Return the (x, y) coordinate for the center point of the cell that contains the specified text.  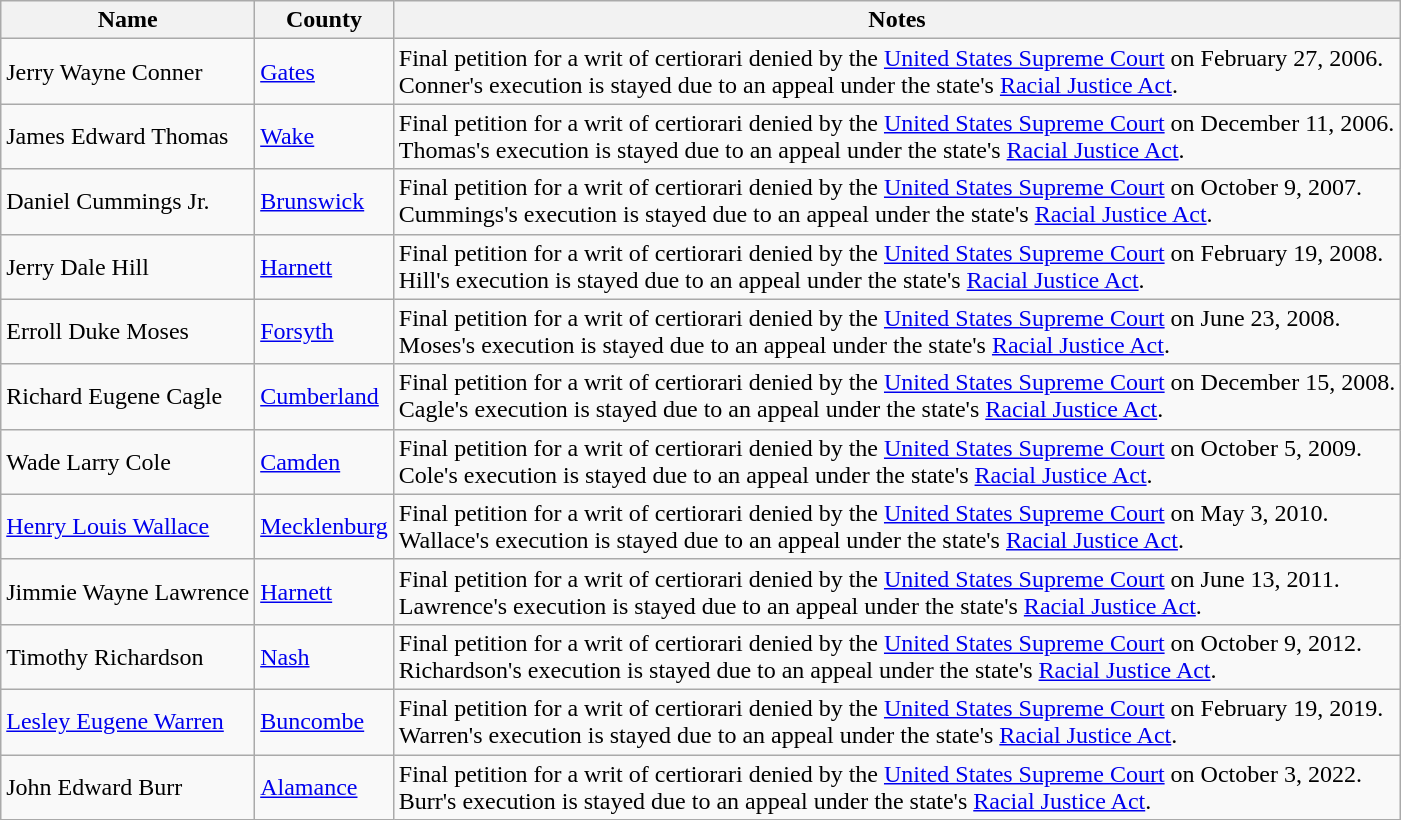
Henry Louis Wallace (128, 526)
James Edward Thomas (128, 136)
Daniel Cummings Jr. (128, 202)
Buncombe (324, 722)
Richard Eugene Cagle (128, 396)
Jerry Wayne Conner (128, 72)
Wake (324, 136)
Cumberland (324, 396)
Camden (324, 462)
Gates (324, 72)
Timothy Richardson (128, 656)
Mecklenburg (324, 526)
County (324, 20)
Erroll Duke Moses (128, 332)
Name (128, 20)
Forsyth (324, 332)
Brunswick (324, 202)
Nash (324, 656)
Wade Larry Cole (128, 462)
Lesley Eugene Warren (128, 722)
Alamance (324, 786)
John Edward Burr (128, 786)
Jimmie Wayne Lawrence (128, 592)
Notes (896, 20)
Jerry Dale Hill (128, 266)
